Detect which cell encompasses the target text, then output its (x, y) center coordinate. 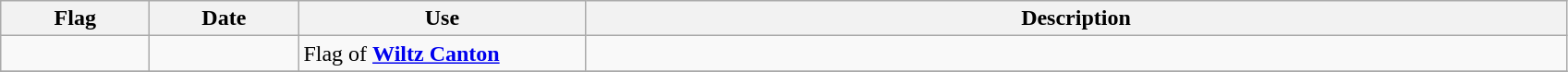
Description (1076, 18)
Use (442, 18)
Flag (76, 18)
Date (224, 18)
Flag of Wiltz Canton (442, 54)
